Search for the cell housing the specified text and yield its [x, y] center coordinate. 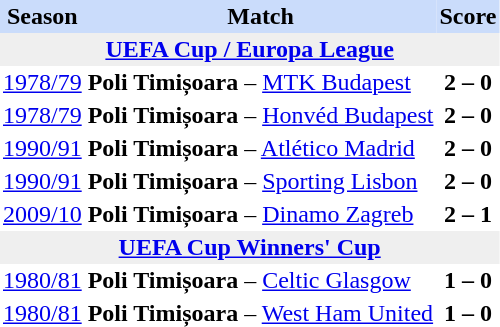
1980/81 [42, 280]
Match [261, 16]
1 – 0 [468, 280]
UEFA Cup Winners' Cup [250, 248]
Score [468, 16]
2009/10 [42, 214]
2 – 1 [468, 214]
Poli Timișoara – Celtic Glasgow [261, 280]
UEFA Cup / Europa League [250, 50]
Poli Timișoara – Honvéd Budapest [261, 116]
Season [42, 16]
Poli Timișoara – Dinamo Zagreb [261, 214]
Poli Timișoara – MTK Budapest [261, 82]
Poli Timișoara – Atlético Madrid [261, 148]
Poli Timișoara – Sporting Lisbon [261, 182]
